Return the (x, y) coordinate for the center point of the cell that contains the specified text.  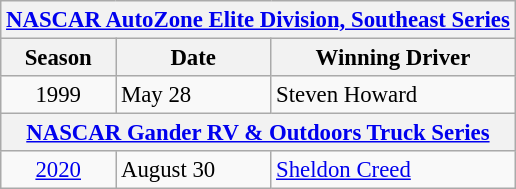
Date (194, 58)
Season (58, 58)
Sheldon Creed (393, 170)
1999 (58, 95)
NASCAR AutoZone Elite Division, Southeast Series (258, 20)
NASCAR Gander RV & Outdoors Truck Series (258, 133)
August 30 (194, 170)
Winning Driver (393, 58)
Steven Howard (393, 95)
May 28 (194, 95)
2020 (58, 170)
